Determine the (X, Y) coordinate at the center of the cell enclosing the given text.  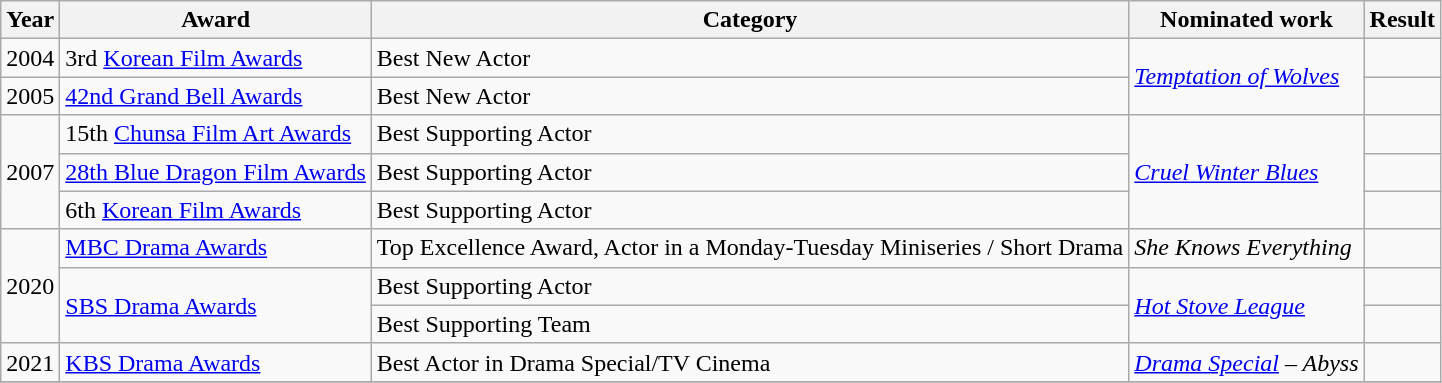
Award (216, 20)
2007 (30, 172)
Best Supporting Team (750, 324)
2004 (30, 58)
2021 (30, 362)
KBS Drama Awards (216, 362)
2020 (30, 286)
Year (30, 20)
Top Excellence Award, Actor in a Monday-Tuesday Miniseries / Short Drama (750, 248)
Category (750, 20)
Drama Special – Abyss (1246, 362)
MBC Drama Awards (216, 248)
She Knows Everything (1246, 248)
Nominated work (1246, 20)
28th Blue Dragon Film Awards (216, 172)
Cruel Winter Blues (1246, 172)
3rd Korean Film Awards (216, 58)
Temptation of Wolves (1246, 77)
15th Chunsa Film Art Awards (216, 134)
Result (1402, 20)
Hot Stove League (1246, 305)
Best Actor in Drama Special/TV Cinema (750, 362)
2005 (30, 96)
42nd Grand Bell Awards (216, 96)
6th Korean Film Awards (216, 210)
SBS Drama Awards (216, 305)
